Pinpoint the cell where the given text exists, returning its [x, y] midpoint coordinate. 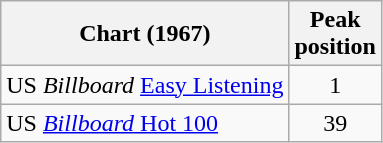
US Billboard Easy Listening [145, 85]
US Billboard Hot 100 [145, 123]
1 [335, 85]
Peakposition [335, 34]
39 [335, 123]
Chart (1967) [145, 34]
